Return (x, y) of the center of cell containing provided text 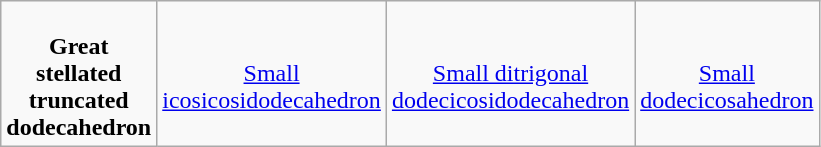
Small dodecicosahedron (727, 74)
Small icosicosidodecahedron (272, 74)
Small ditrigonal dodecicosidodecahedron (510, 74)
Great stellated truncated dodecahedron (79, 74)
